Find where the given text appears and provide that cell's center as (x, y) coordinate. 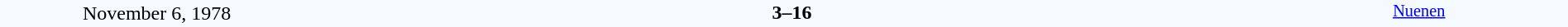
November 6, 1978 (157, 13)
Nuenen (1419, 13)
3–16 (791, 12)
